Find where the given text appears and provide that cell's center as (X, Y) coordinate. 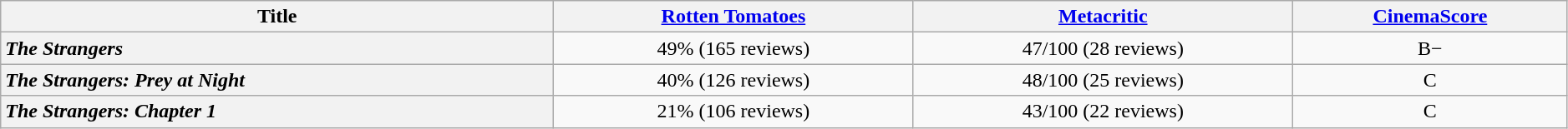
CinemaScore (1430, 17)
The Strangers: Prey at Night (277, 80)
21% (106 reviews) (733, 112)
49% (165 reviews) (733, 48)
B− (1430, 48)
43/100 (22 reviews) (1103, 112)
Rotten Tomatoes (733, 17)
47/100 (28 reviews) (1103, 48)
Title (277, 17)
40% (126 reviews) (733, 80)
48/100 (25 reviews) (1103, 80)
Metacritic (1103, 17)
The Strangers (277, 48)
The Strangers: Chapter 1 (277, 112)
